For the text-containing cell, return its midpoint in (x, y) coordinate format. 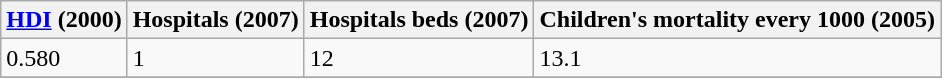
Hospitals (2007) (216, 20)
0.580 (64, 58)
Hospitals beds (2007) (419, 20)
1 (216, 58)
13.1 (738, 58)
HDI (2000) (64, 20)
12 (419, 58)
Children's mortality every 1000 (2005) (738, 20)
